Pinpoint the cell where the given text exists, returning its (X, Y) midpoint coordinate. 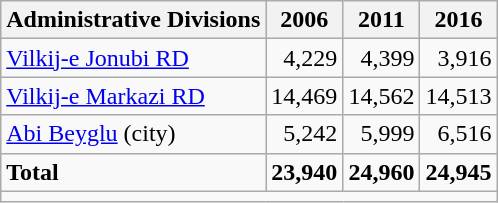
Vilkij-e Jonubi RD (134, 58)
24,960 (382, 172)
14,513 (458, 96)
Administrative Divisions (134, 20)
Abi Beyglu (city) (134, 134)
14,469 (304, 96)
6,516 (458, 134)
Total (134, 172)
2006 (304, 20)
14,562 (382, 96)
2011 (382, 20)
Vilkij-e Markazi RD (134, 96)
2016 (458, 20)
4,399 (382, 58)
5,242 (304, 134)
23,940 (304, 172)
5,999 (382, 134)
24,945 (458, 172)
3,916 (458, 58)
4,229 (304, 58)
